Output the [x, y] coordinate of the center of the cell containing the given text.  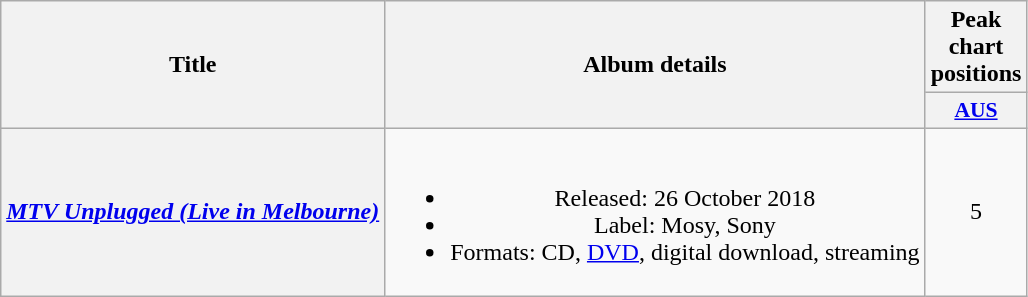
Title [193, 65]
AUS [976, 111]
Peak chart positions [976, 47]
MTV Unplugged (Live in Melbourne) [193, 212]
Album details [655, 65]
5 [976, 212]
Released: 26 October 2018Label: Mosy, SonyFormats: CD, DVD, digital download, streaming [655, 212]
